Detect which cell encompasses the target text, then output its (X, Y) center coordinate. 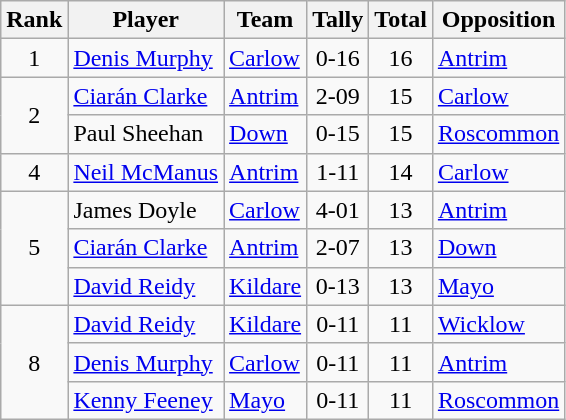
Paul Sheehan (146, 134)
Total (401, 20)
Tally (338, 20)
16 (401, 58)
Opposition (498, 20)
5 (34, 248)
James Doyle (146, 210)
14 (401, 172)
Neil McManus (146, 172)
Kenny Feeney (146, 400)
0-13 (338, 286)
2-09 (338, 96)
Player (146, 20)
8 (34, 362)
Team (266, 20)
4-01 (338, 210)
Rank (34, 20)
1-11 (338, 172)
2 (34, 115)
0-15 (338, 134)
0-16 (338, 58)
2-07 (338, 248)
4 (34, 172)
1 (34, 58)
Wicklow (498, 324)
